Return the (x, y) coordinate for the center point of the cell that contains the specified text.  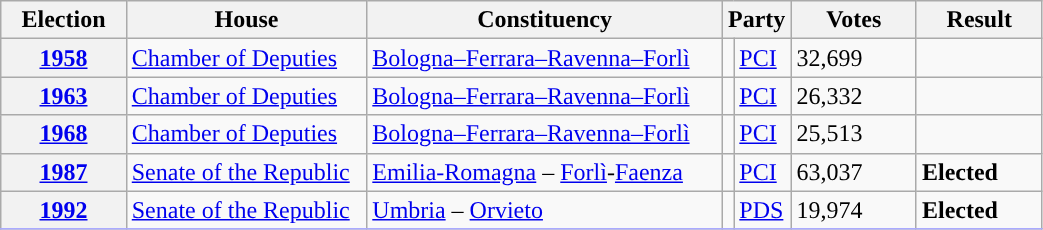
Umbria – Orvieto (545, 210)
PDS (762, 210)
1992 (64, 210)
1958 (64, 58)
Emilia-Romagna – Forlì-Faenza (545, 172)
1987 (64, 172)
Constituency (545, 20)
Votes (854, 20)
Election (64, 20)
32,699 (854, 58)
19,974 (854, 210)
26,332 (854, 96)
25,513 (854, 134)
House (246, 20)
1968 (64, 134)
63,037 (854, 172)
1963 (64, 96)
Result (979, 20)
Party (756, 20)
